Identify which cell holds the provided text, then report its [X, Y] central coordinate. 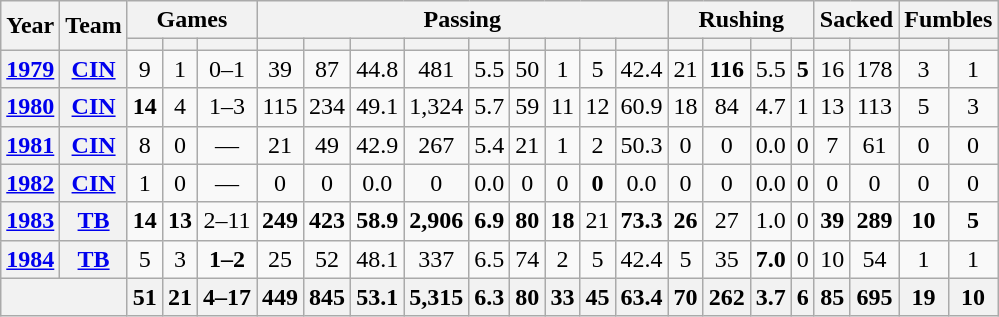
115 [280, 107]
45 [598, 297]
63.4 [642, 297]
1–2 [226, 259]
5,315 [436, 297]
61 [874, 145]
4–17 [226, 297]
73.3 [642, 221]
Sacked [856, 20]
33 [562, 297]
53.1 [378, 297]
1.0 [770, 221]
12 [598, 107]
6.5 [490, 259]
6.9 [490, 221]
4 [180, 107]
84 [726, 107]
481 [436, 69]
85 [832, 297]
74 [528, 259]
1984 [30, 259]
9 [144, 69]
27 [726, 221]
845 [328, 297]
113 [874, 107]
0–1 [226, 69]
11 [562, 107]
1983 [30, 221]
Year [30, 26]
1982 [30, 183]
7.0 [770, 259]
51 [144, 297]
8 [144, 145]
16 [832, 69]
695 [874, 297]
234 [328, 107]
7 [832, 145]
449 [280, 297]
52 [328, 259]
267 [436, 145]
49 [328, 145]
4.7 [770, 107]
50 [528, 69]
54 [874, 259]
Team [94, 26]
60.9 [642, 107]
70 [686, 297]
289 [874, 221]
48.1 [378, 259]
Passing [463, 20]
87 [328, 69]
42.9 [378, 145]
Fumbles [948, 20]
1–3 [226, 107]
26 [686, 221]
50.3 [642, 145]
6 [802, 297]
5.7 [490, 107]
2,906 [436, 221]
1,324 [436, 107]
249 [280, 221]
19 [924, 297]
44.8 [378, 69]
337 [436, 259]
262 [726, 297]
25 [280, 259]
178 [874, 69]
58.9 [378, 221]
49.1 [378, 107]
1980 [30, 107]
3.7 [770, 297]
5.4 [490, 145]
116 [726, 69]
423 [328, 221]
Games [192, 20]
2–11 [226, 221]
Rushing [741, 20]
59 [528, 107]
1979 [30, 69]
35 [726, 259]
6.3 [490, 297]
1981 [30, 145]
